Extract the (X, Y) coordinate from the center of the cell holding the provided text.  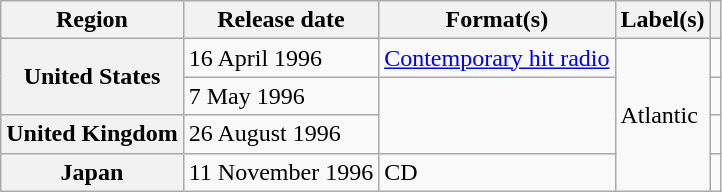
CD (497, 172)
United Kingdom (92, 134)
26 August 1996 (280, 134)
Label(s) (662, 20)
Japan (92, 172)
Release date (280, 20)
16 April 1996 (280, 58)
7 May 1996 (280, 96)
Format(s) (497, 20)
11 November 1996 (280, 172)
Region (92, 20)
Atlantic (662, 115)
United States (92, 77)
Contemporary hit radio (497, 58)
